Return [X, Y] of the center of cell containing provided text 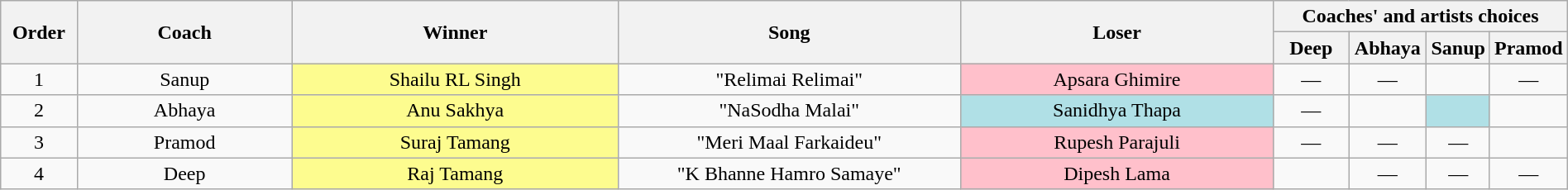
Shailu RL Singh [455, 79]
"Meri Maal Farkaideu" [789, 142]
Anu Sakhya [455, 111]
Raj Tamang [455, 173]
Order [39, 32]
Winner [455, 32]
Loser [1116, 32]
1 [39, 79]
Coach [184, 32]
4 [39, 173]
Sanidhya Thapa [1116, 111]
Rupesh Parajuli [1116, 142]
"NaSodha Malai" [789, 111]
Apsara Ghimire [1116, 79]
"Relimai Relimai" [789, 79]
Suraj Tamang [455, 142]
2 [39, 111]
Song [789, 32]
Coaches' and artists choices [1421, 17]
3 [39, 142]
Dipesh Lama [1116, 173]
"K Bhanne Hamro Samaye" [789, 173]
